Find where the given text appears and provide that cell's center as [X, Y] coordinate. 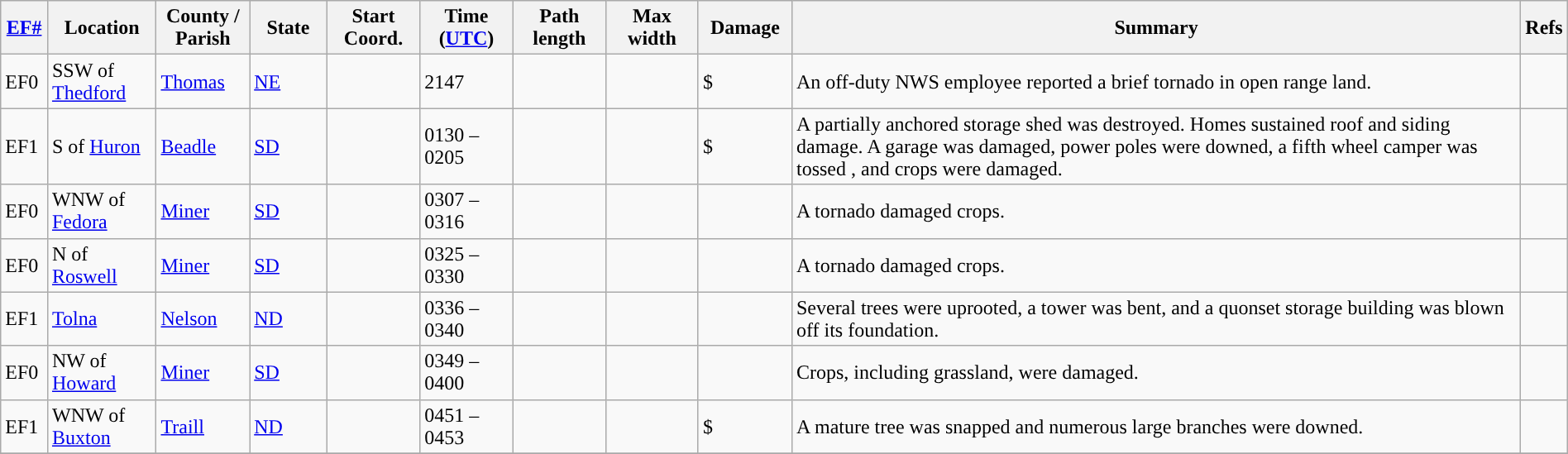
Crops, including grassland, were damaged. [1156, 372]
0325 – 0330 [466, 265]
An off-duty NWS employee reported a brief tornado in open range land. [1156, 81]
NW of Howard [102, 372]
County / Parish [203, 28]
Location [102, 28]
N of Roswell [102, 265]
0307 – 0316 [466, 212]
Several trees were uprooted, a tower was bent, and a quonset storage building was blown off its foundation. [1156, 319]
Damage [744, 28]
0451 – 0453 [466, 427]
Thomas [203, 81]
WNW of Fedora [102, 212]
Tolna [102, 319]
EF# [25, 28]
S of Huron [102, 146]
Max width [652, 28]
Summary [1156, 28]
State [289, 28]
A mature tree was snapped and numerous large branches were downed. [1156, 427]
Beadle [203, 146]
Nelson [203, 319]
0336 – 0340 [466, 319]
WNW of Buxton [102, 427]
SSW of Thedford [102, 81]
Traill [203, 427]
Path length [559, 28]
Time (UTC) [466, 28]
2147 [466, 81]
Refs [1545, 28]
NE [289, 81]
0130 – 0205 [466, 146]
0349 – 0400 [466, 372]
Start Coord. [374, 28]
